Pinpoint the cell where the given text exists, returning its [X, Y] midpoint coordinate. 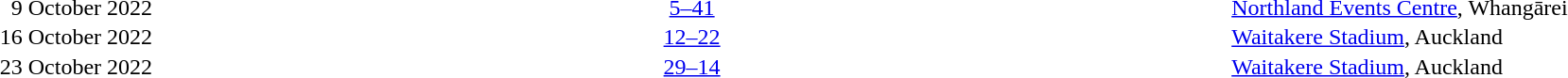
12–22 [692, 37]
